Search for the cell housing the specified text and yield its [x, y] center coordinate. 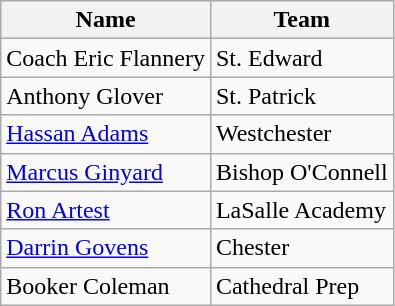
Ron Artest [106, 210]
Coach Eric Flannery [106, 58]
Darrin Govens [106, 248]
Cathedral Prep [302, 286]
Hassan Adams [106, 134]
Bishop O'Connell [302, 172]
Anthony Glover [106, 96]
LaSalle Academy [302, 210]
Westchester [302, 134]
St. Patrick [302, 96]
Marcus Ginyard [106, 172]
Name [106, 20]
Booker Coleman [106, 286]
Chester [302, 248]
Team [302, 20]
St. Edward [302, 58]
